Determine the [x, y] coordinate at the center of the cell enclosing the given text.  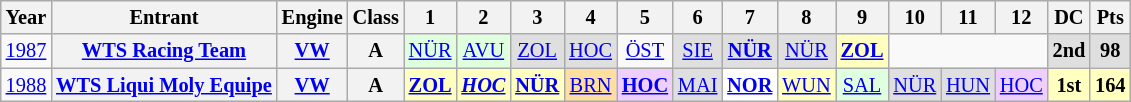
98 [1110, 51]
11 [968, 17]
1 [430, 17]
12 [1022, 17]
3 [537, 17]
SIE [698, 51]
4 [590, 17]
Class [376, 17]
5 [645, 17]
6 [698, 17]
NOR [750, 85]
HUN [968, 85]
BRN [590, 85]
164 [1110, 85]
10 [914, 17]
ÖST [645, 51]
9 [862, 17]
1st [1070, 85]
1988 [26, 85]
Pts [1110, 17]
AVU [483, 51]
WTS Racing Team [164, 51]
Year [26, 17]
7 [750, 17]
2 [483, 17]
Engine [312, 17]
WUN [806, 85]
DC [1070, 17]
Entrant [164, 17]
WTS Liqui Moly Equipe [164, 85]
MAI [698, 85]
2nd [1070, 51]
1987 [26, 51]
SAL [862, 85]
8 [806, 17]
